Find where the given text appears and provide that cell's center as [x, y] coordinate. 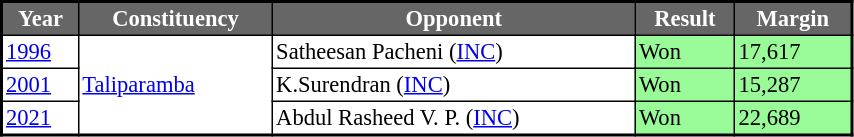
Constituency [176, 19]
K.Surendran (INC) [454, 84]
Abdul Rasheed V. P. (INC) [454, 118]
Satheesan Pacheni (INC) [454, 52]
Year [40, 19]
2001 [40, 84]
22,689 [794, 118]
17,617 [794, 52]
1996 [40, 52]
2021 [40, 118]
15,287 [794, 84]
Opponent [454, 19]
Margin [794, 19]
Taliparamba [176, 85]
Result [685, 19]
